Extract the (X, Y) coordinate from the center of the cell holding the provided text.  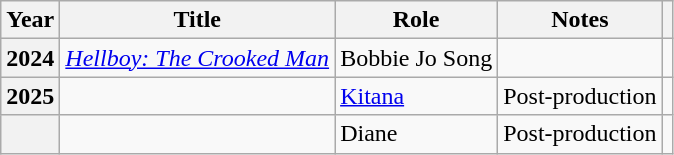
Kitana (416, 96)
Diane (416, 134)
Bobbie Jo Song (416, 58)
2025 (30, 96)
2024 (30, 58)
Role (416, 20)
Hellboy: The Crooked Man (198, 58)
Notes (580, 20)
Year (30, 20)
Title (198, 20)
